Capture the cell that displays the provided text and extract its (X, Y) central coordinate. 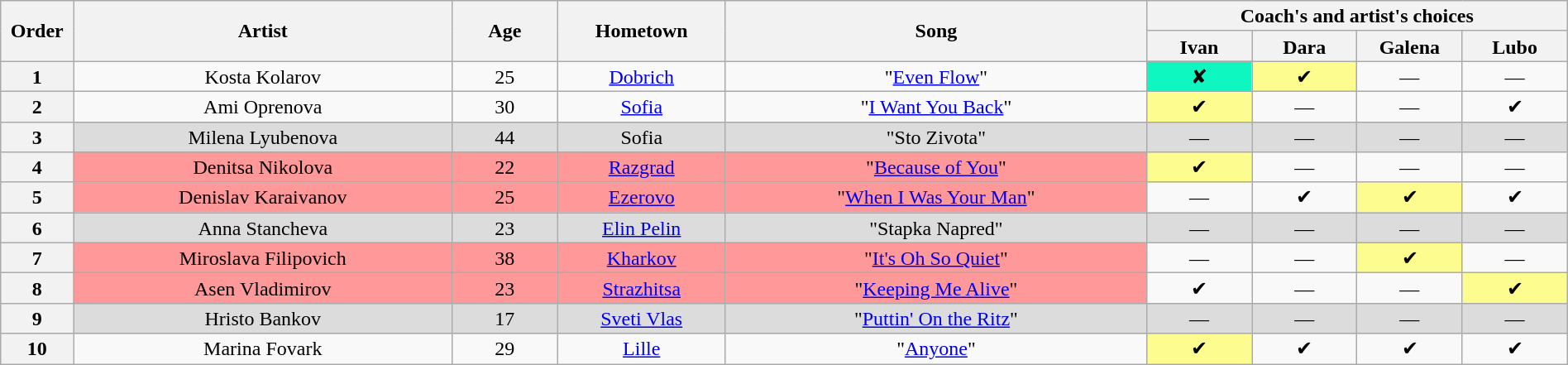
4 (37, 167)
10 (37, 349)
"When I Was Your Man" (936, 197)
"Anyone" (936, 349)
8 (37, 288)
"Stapka Napred" (936, 228)
Dobrich (642, 76)
"Sto Zivota" (936, 137)
Ezerovo (642, 197)
Kharkov (642, 258)
Razgrad (642, 167)
29 (504, 349)
38 (504, 258)
Coach's and artist's choices (1356, 17)
"Even Flow" (936, 76)
1 (37, 76)
Order (37, 31)
Denislav Karaivanov (263, 197)
Galena (1409, 46)
Kosta Kolarov (263, 76)
"Keeping Me Alive" (936, 288)
Ami Oprenova (263, 106)
44 (504, 137)
✘ (1199, 76)
Sveti Vlas (642, 318)
Hristo Bankov (263, 318)
30 (504, 106)
Lille (642, 349)
7 (37, 258)
3 (37, 137)
2 (37, 106)
"It's Oh So Quiet" (936, 258)
Anna Stancheva (263, 228)
5 (37, 197)
"Because of You" (936, 167)
Hometown (642, 31)
Milena Lyubenova (263, 137)
Lubo (1515, 46)
"Puttin' On the Ritz" (936, 318)
9 (37, 318)
"I Want You Back" (936, 106)
Artist (263, 31)
22 (504, 167)
Song (936, 31)
Ivan (1199, 46)
Asen Vladimirov (263, 288)
6 (37, 228)
Miroslava Filipovich (263, 258)
Marina Fovark (263, 349)
17 (504, 318)
Elin Pelin (642, 228)
Age (504, 31)
Strazhitsa (642, 288)
Denitsa Nikolova (263, 167)
Dara (1305, 46)
